Scan for the cell matching the given text and deliver its [X, Y] coordinate at center. 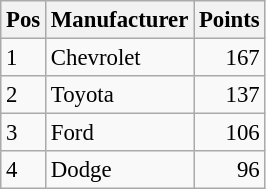
106 [230, 133]
Toyota [120, 95]
Pos [24, 20]
Points [230, 20]
96 [230, 170]
137 [230, 95]
3 [24, 133]
Chevrolet [120, 58]
Ford [120, 133]
Dodge [120, 170]
Manufacturer [120, 20]
2 [24, 95]
4 [24, 170]
167 [230, 58]
1 [24, 58]
